For the text-containing cell, return its midpoint in (x, y) coordinate format. 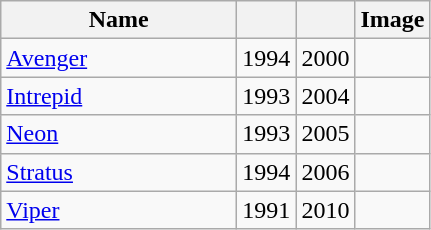
2010 (326, 210)
Neon (119, 134)
2005 (326, 134)
Viper (119, 210)
2004 (326, 96)
Avenger (119, 58)
Intrepid (119, 96)
2006 (326, 172)
2000 (326, 58)
Image (392, 20)
1991 (266, 210)
Stratus (119, 172)
Name (119, 20)
